Output the (X, Y) coordinate of the center of the cell containing the given text.  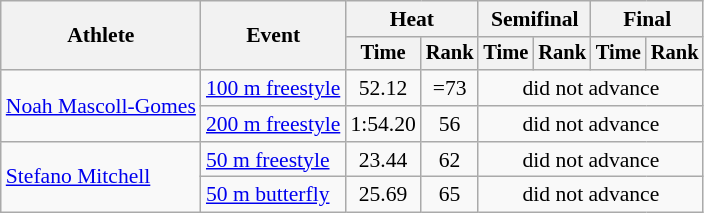
50 m butterfly (273, 195)
=73 (450, 88)
200 m freestyle (273, 124)
1:54.20 (382, 124)
Event (273, 36)
65 (450, 195)
Final (647, 19)
62 (450, 160)
25.69 (382, 195)
56 (450, 124)
Noah Mascoll-Gomes (101, 106)
Stefano Mitchell (101, 178)
52.12 (382, 88)
100 m freestyle (273, 88)
23.44 (382, 160)
Athlete (101, 36)
Heat (412, 19)
50 m freestyle (273, 160)
Semifinal (534, 19)
